Return the [X, Y] coordinate for the center point of the cell that contains the specified text.  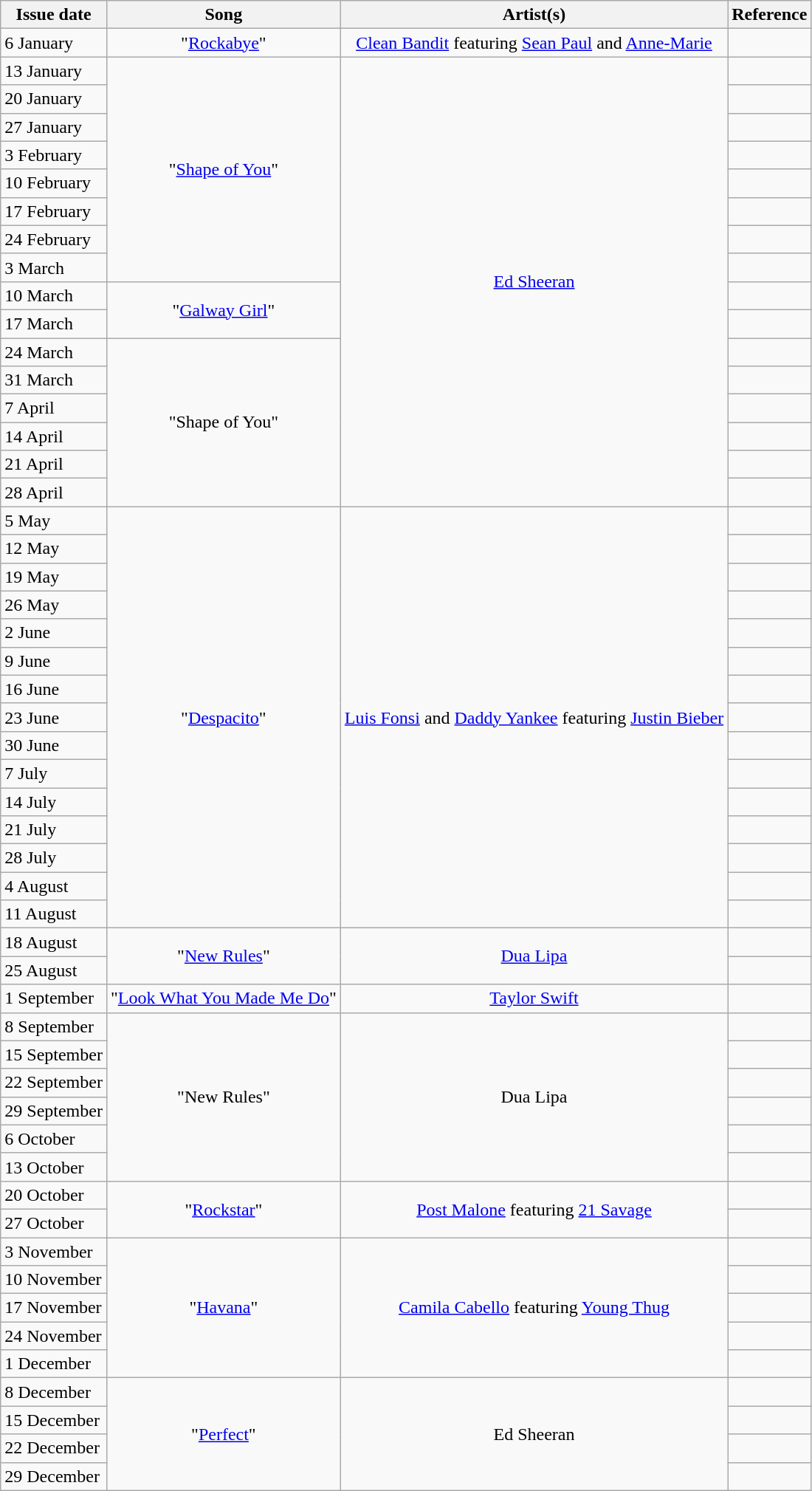
27 October [54, 1223]
18 August [54, 942]
22 December [54, 1448]
3 March [54, 267]
"Despacito" [223, 718]
Reference [769, 15]
3 February [54, 155]
29 September [54, 1111]
10 November [54, 1280]
29 December [54, 1476]
28 July [54, 858]
13 October [54, 1167]
20 January [54, 99]
24 February [54, 239]
17 November [54, 1308]
21 July [54, 830]
27 January [54, 127]
"Perfect" [223, 1434]
"Rockstar" [223, 1209]
Issue date [54, 15]
Song [223, 15]
24 November [54, 1336]
17 March [54, 323]
9 June [54, 661]
Luis Fonsi and Daddy Yankee featuring Justin Bieber [534, 718]
1 September [54, 998]
12 May [54, 549]
26 May [54, 605]
23 June [54, 717]
8 December [54, 1392]
1 December [54, 1364]
10 March [54, 295]
17 February [54, 211]
15 December [54, 1420]
Artist(s) [534, 15]
"Galway Girl" [223, 309]
15 September [54, 1055]
7 April [54, 408]
28 April [54, 493]
8 September [54, 1026]
3 November [54, 1252]
19 May [54, 577]
Camila Cabello featuring Young Thug [534, 1308]
24 March [54, 352]
4 August [54, 886]
Post Malone featuring 21 Savage [534, 1209]
25 August [54, 970]
"Rockabye" [223, 43]
Taylor Swift [534, 998]
5 May [54, 521]
14 April [54, 436]
6 January [54, 43]
14 July [54, 801]
"Look What You Made Me Do" [223, 998]
22 September [54, 1083]
Clean Bandit featuring Sean Paul and Anne-Marie [534, 43]
21 April [54, 465]
13 January [54, 71]
2 June [54, 633]
11 August [54, 914]
6 October [54, 1139]
"Havana" [223, 1308]
7 July [54, 773]
10 February [54, 183]
20 October [54, 1195]
16 June [54, 689]
31 March [54, 380]
30 June [54, 745]
